Extract the [X, Y] coordinate from the center of the cell holding the provided text.  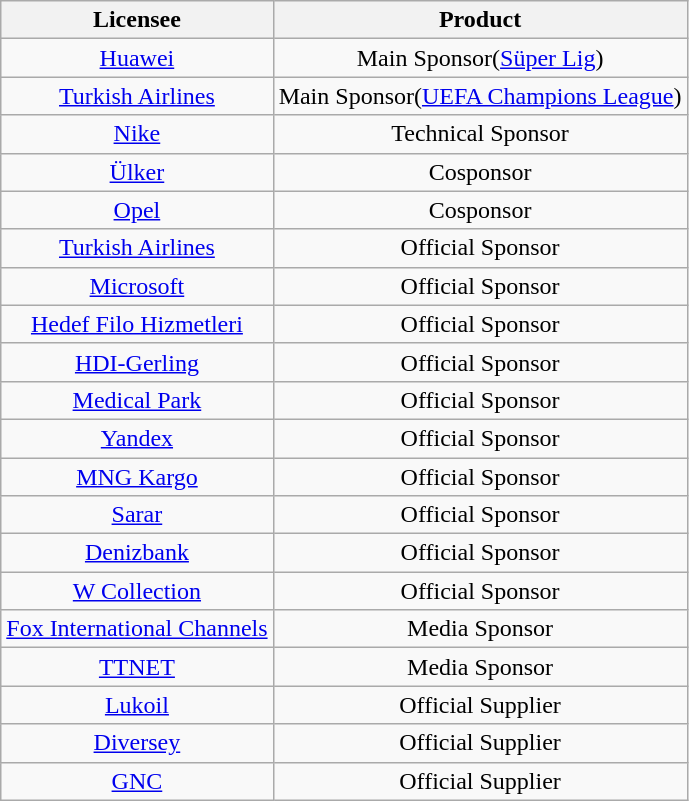
Lukoil [137, 705]
Licensee [137, 20]
Nike [137, 134]
Opel [137, 210]
Microsoft [137, 286]
Fox International Channels [137, 629]
Ülker [137, 172]
Hedef Filo Hizmetleri [137, 324]
HDI-Gerling [137, 362]
Denizbank [137, 553]
GNC [137, 781]
Product [480, 20]
Sarar [137, 515]
Medical Park [137, 400]
Main Sponsor(UEFA Champions League) [480, 96]
Technical Sponsor [480, 134]
MNG Kargo [137, 477]
TTNET [137, 667]
Diversey [137, 743]
W Collection [137, 591]
Main Sponsor(Süper Lig) [480, 58]
Yandex [137, 438]
Huawei [137, 58]
